Determine the [X, Y] coordinate at the center of the cell enclosing the given text.  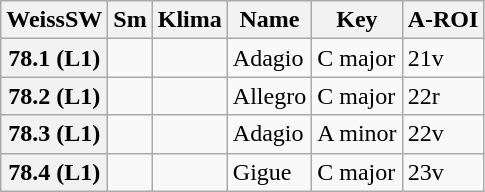
A-ROI [443, 20]
78.4 (L1) [54, 172]
A minor [357, 134]
WeissSW [54, 20]
22r [443, 96]
21v [443, 58]
23v [443, 172]
22v [443, 134]
Gigue [269, 172]
78.2 (L1) [54, 96]
78.3 (L1) [54, 134]
Klima [190, 20]
78.1 (L1) [54, 58]
Key [357, 20]
Sm [130, 20]
Name [269, 20]
Allegro [269, 96]
